Detect which cell encompasses the target text, then output its [x, y] center coordinate. 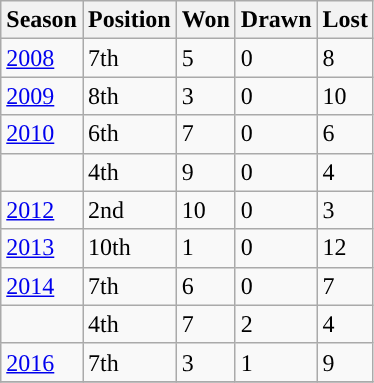
5 [206, 58]
Drawn [276, 20]
10th [129, 248]
2010 [42, 134]
8th [129, 96]
2009 [42, 96]
Won [206, 20]
6th [129, 134]
2014 [42, 286]
8 [345, 58]
2008 [42, 58]
2012 [42, 210]
Lost [345, 20]
12 [345, 248]
2016 [42, 362]
2 [276, 324]
2nd [129, 210]
Position [129, 20]
Season [42, 20]
2013 [42, 248]
